Pinpoint the cell where the given text exists, returning its (x, y) midpoint coordinate. 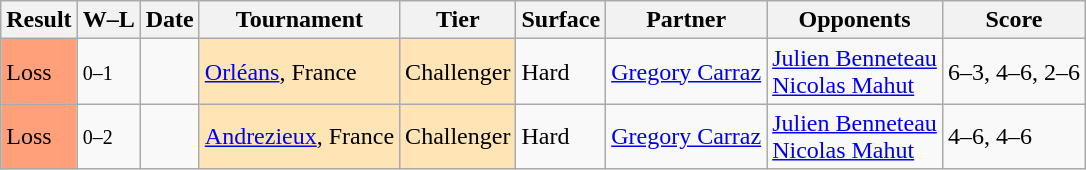
0–2 (108, 136)
Tier (458, 20)
Partner (686, 20)
0–1 (108, 72)
Opponents (855, 20)
4–6, 4–6 (1014, 136)
Date (170, 20)
6–3, 4–6, 2–6 (1014, 72)
Andrezieux, France (299, 136)
Result (39, 20)
Score (1014, 20)
Surface (561, 20)
W–L (108, 20)
Orléans, France (299, 72)
Tournament (299, 20)
